Return the (x, y) coordinate for the center point of the cell that contains the specified text.  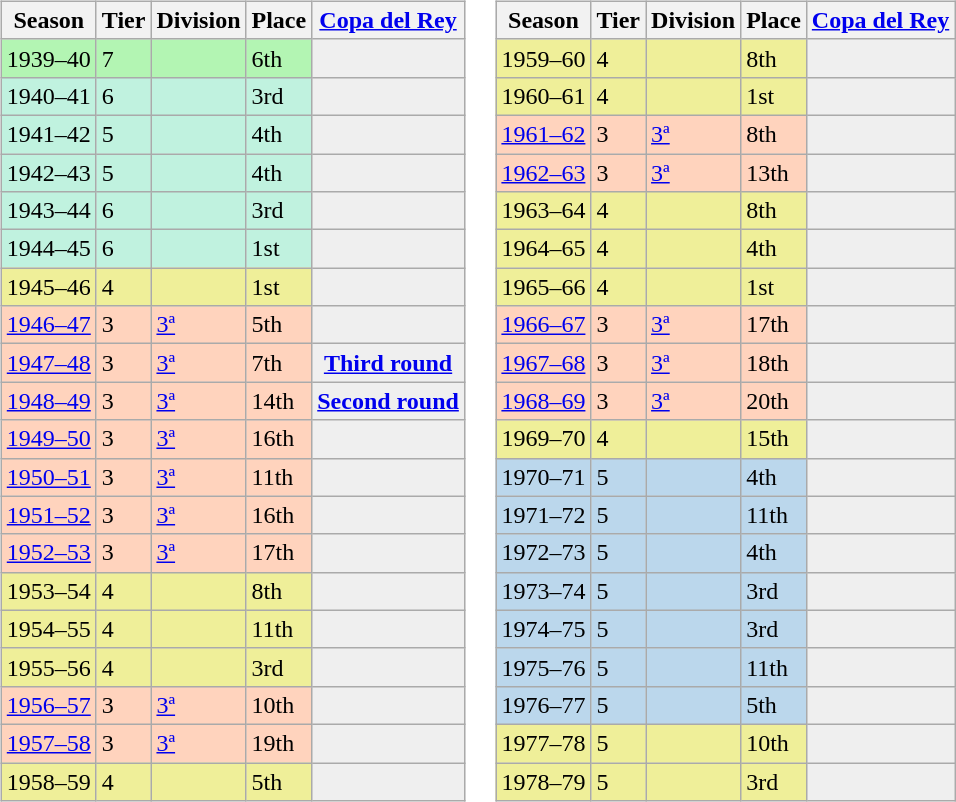
1962–63 (544, 173)
1950–51 (48, 477)
1969–70 (544, 439)
1964–65 (544, 249)
1976–77 (544, 705)
1944–45 (48, 249)
1959–60 (544, 58)
15th (774, 439)
1952–53 (48, 553)
1943–44 (48, 211)
1970–71 (544, 477)
1946–47 (48, 325)
7th (279, 363)
18th (774, 363)
Second round (388, 401)
1955–56 (48, 667)
1956–57 (48, 705)
1966–67 (544, 325)
1968–69 (544, 401)
1965–66 (544, 287)
1974–75 (544, 629)
1975–76 (544, 667)
20th (774, 401)
1967–68 (544, 363)
1960–61 (544, 96)
1957–58 (48, 743)
1961–62 (544, 134)
7 (124, 58)
1942–43 (48, 173)
1948–49 (48, 401)
1947–48 (48, 363)
1939–40 (48, 58)
6th (279, 58)
1940–41 (48, 96)
19th (279, 743)
1978–79 (544, 781)
1951–52 (48, 515)
1941–42 (48, 134)
1972–73 (544, 553)
1958–59 (48, 781)
1949–50 (48, 439)
Third round (388, 363)
1963–64 (544, 211)
1973–74 (544, 591)
1971–72 (544, 515)
14th (279, 401)
13th (774, 173)
1945–46 (48, 287)
1977–78 (544, 743)
1953–54 (48, 591)
1954–55 (48, 629)
